Return the [x, y] coordinate for the center point of the cell that contains the specified text.  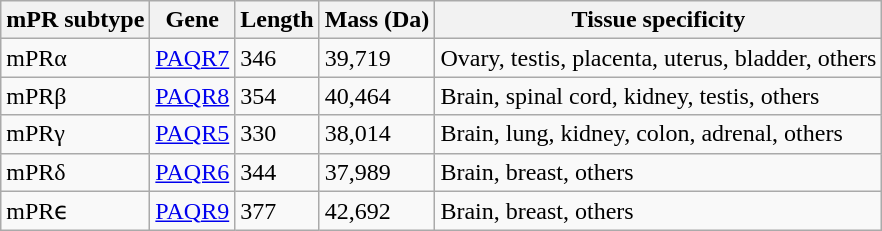
39,719 [377, 58]
PAQR6 [192, 172]
377 [277, 211]
PAQR5 [192, 134]
Mass (Da) [377, 20]
354 [277, 96]
mPRβ [76, 96]
42,692 [377, 211]
mPRγ [76, 134]
Length [277, 20]
346 [277, 58]
Tissue specificity [658, 20]
Ovary, testis, placenta, uterus, bladder, others [658, 58]
Brain, lung, kidney, colon, adrenal, others [658, 134]
Gene [192, 20]
38,014 [377, 134]
344 [277, 172]
mPRα [76, 58]
mPRϵ [76, 211]
Brain, spinal cord, kidney, testis, others [658, 96]
PAQR7 [192, 58]
37,989 [377, 172]
mPRδ [76, 172]
PAQR8 [192, 96]
330 [277, 134]
40,464 [377, 96]
mPR subtype [76, 20]
PAQR9 [192, 211]
